Extract the (X, Y) coordinate from the center of the cell holding the provided text.  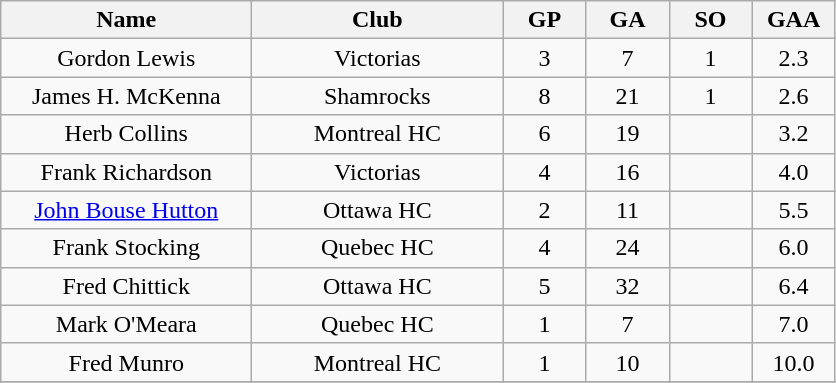
John Bouse Hutton (126, 210)
Fred Munro (126, 362)
Gordon Lewis (126, 58)
19 (628, 134)
32 (628, 286)
Shamrocks (378, 96)
16 (628, 172)
24 (628, 248)
James H. McKenna (126, 96)
Frank Richardson (126, 172)
Fred Chittick (126, 286)
21 (628, 96)
Name (126, 20)
2.3 (794, 58)
6 (544, 134)
5.5 (794, 210)
Club (378, 20)
8 (544, 96)
SO (710, 20)
10 (628, 362)
3 (544, 58)
GP (544, 20)
11 (628, 210)
Herb Collins (126, 134)
GAA (794, 20)
6.0 (794, 248)
6.4 (794, 286)
3.2 (794, 134)
2 (544, 210)
Mark O'Meara (126, 324)
7.0 (794, 324)
10.0 (794, 362)
GA (628, 20)
2.6 (794, 96)
4.0 (794, 172)
Frank Stocking (126, 248)
5 (544, 286)
